Extract the (x, y) coordinate from the center of the cell holding the provided text.  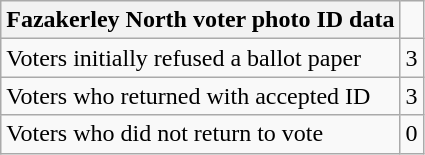
Voters who did not return to vote (200, 134)
Voters who returned with accepted ID (200, 96)
Fazakerley North voter photo ID data (200, 20)
0 (412, 134)
Voters initially refused a ballot paper (200, 58)
